Search for the cell housing the specified text and yield its (x, y) center coordinate. 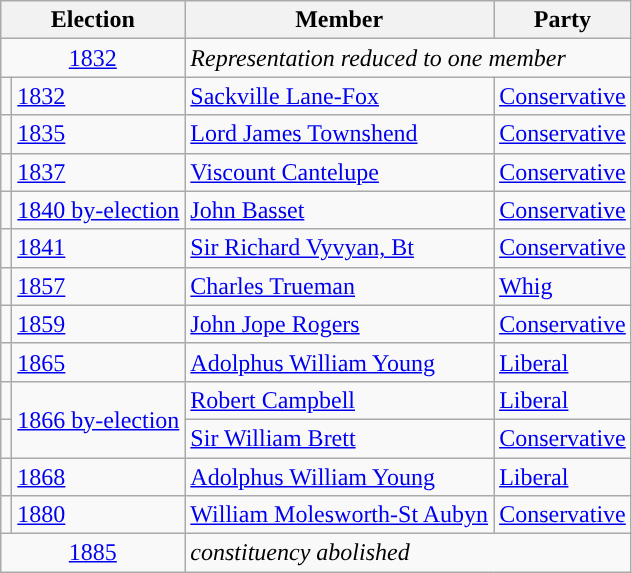
John Jope Rogers (340, 324)
constituency abolished (408, 553)
Lord James Townshend (340, 134)
Party (563, 20)
Sir William Brett (340, 438)
Charles Trueman (340, 286)
1865 (98, 362)
1857 (98, 286)
William Molesworth-St Aubyn (340, 515)
1880 (98, 515)
John Basset (340, 210)
1841 (98, 248)
1840 by-election (98, 210)
Sir Richard Vyvyan, Bt (340, 248)
Whig (563, 286)
1885 (93, 553)
Representation reduced to one member (408, 58)
1859 (98, 324)
Election (93, 20)
Robert Campbell (340, 400)
Viscount Cantelupe (340, 172)
Sackville Lane-Fox (340, 96)
1837 (98, 172)
1868 (98, 477)
1835 (98, 134)
Member (340, 20)
1866 by-election (98, 419)
